Return (X, Y) of the center of cell containing provided text 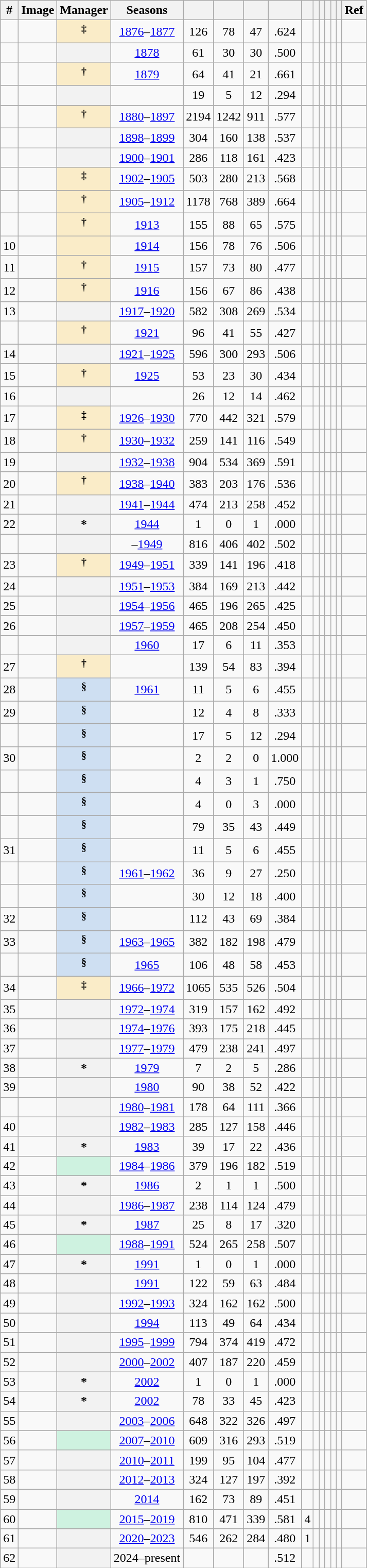
794 (199, 1342)
16 (9, 397)
1980–1981 (147, 1107)
60 (9, 1519)
124 (256, 1205)
218 (256, 1029)
34 (9, 988)
1926–1930 (147, 418)
609 (199, 1440)
241 (256, 1048)
321 (256, 418)
1915 (147, 267)
379 (199, 1166)
197 (256, 1479)
911 (256, 116)
62 (9, 1558)
904 (199, 462)
.450 (285, 625)
.449 (285, 827)
1242 (229, 116)
419 (256, 1342)
Manager (84, 10)
1930–1932 (147, 441)
286 (199, 158)
535 (229, 988)
300 (229, 354)
474 (199, 505)
.472 (285, 1342)
374 (229, 1342)
1913 (147, 225)
.750 (285, 781)
Ref (354, 10)
20 (9, 483)
44 (9, 1205)
402 (256, 544)
.436 (285, 1146)
79 (199, 827)
.536 (285, 483)
88 (229, 225)
524 (199, 1245)
160 (229, 138)
.445 (285, 1029)
389 (256, 202)
169 (229, 586)
322 (229, 1421)
262 (229, 1539)
113 (199, 1323)
.333 (285, 713)
1905–1912 (147, 202)
1961 (147, 689)
106 (199, 965)
596 (199, 354)
28 (9, 689)
.422 (285, 1087)
.438 (285, 291)
1898–1899 (147, 138)
816 (199, 544)
1916 (147, 291)
96 (199, 333)
1941–1944 (147, 505)
175 (229, 1029)
.549 (285, 441)
.579 (285, 418)
178 (199, 1107)
.664 (285, 202)
1917–1920 (147, 312)
111 (256, 1107)
254 (256, 625)
.366 (285, 1107)
648 (199, 1421)
1954–1956 (147, 606)
304 (199, 138)
2015–2019 (147, 1519)
32 (9, 919)
80 (256, 267)
1986–1987 (147, 1205)
24 (9, 586)
# (9, 10)
2014 (147, 1499)
1960 (147, 645)
1925 (147, 375)
.394 (285, 667)
.453 (285, 965)
.484 (285, 1284)
471 (229, 1519)
406 (229, 544)
280 (229, 179)
1879 (147, 74)
.575 (285, 225)
1983 (147, 1146)
2012–2013 (147, 1479)
319 (199, 1009)
13 (9, 312)
112 (199, 919)
138 (256, 138)
2000–2002 (147, 1362)
1878 (147, 53)
526 (256, 988)
40 (9, 1127)
95 (229, 1460)
2194 (199, 116)
1921–1925 (147, 354)
1178 (199, 202)
1902–1905 (147, 179)
67 (229, 291)
122 (199, 1284)
.492 (285, 1009)
.320 (285, 1225)
76 (256, 246)
208 (229, 625)
1995–1999 (147, 1342)
1880–1897 (147, 116)
768 (229, 202)
.452 (285, 505)
.442 (285, 586)
1938–1940 (147, 483)
269 (256, 312)
203 (229, 483)
442 (229, 418)
.624 (285, 32)
.286 (285, 1068)
1984–1986 (147, 1166)
.534 (285, 312)
86 (256, 291)
259 (199, 441)
308 (229, 312)
1982–1983 (147, 1127)
46 (9, 1245)
1986 (147, 1185)
382 (199, 942)
1965 (147, 965)
.384 (285, 919)
.418 (285, 566)
7 (199, 1068)
Seasons (147, 10)
50 (9, 1323)
51 (9, 1342)
582 (199, 312)
503 (199, 179)
1963–1965 (147, 942)
2020–2023 (147, 1539)
1977–1979 (147, 1048)
383 (199, 483)
.502 (285, 544)
1961–1962 (147, 874)
1980 (147, 1087)
1065 (199, 988)
90 (199, 1087)
69 (256, 919)
1932–1938 (147, 462)
.504 (285, 988)
126 (199, 32)
199 (199, 1460)
139 (199, 667)
1966–1972 (147, 988)
.459 (285, 1362)
10 (9, 246)
393 (199, 1029)
161 (256, 158)
37 (9, 1048)
1988–1991 (147, 1245)
176 (256, 483)
1957–1959 (147, 625)
285 (199, 1127)
.353 (285, 645)
2024–present (147, 1558)
.462 (285, 397)
546 (199, 1539)
.568 (285, 179)
2003–2006 (147, 1421)
116 (256, 441)
326 (256, 1421)
220 (256, 1362)
.400 (285, 896)
.451 (285, 1499)
104 (256, 1460)
198 (256, 942)
118 (229, 158)
284 (256, 1539)
.446 (285, 1127)
.581 (285, 1519)
1949–1951 (147, 566)
89 (256, 1499)
1.000 (285, 758)
.512 (285, 1558)
1900–1901 (147, 158)
1914 (147, 246)
1979 (147, 1068)
42 (9, 1166)
155 (199, 225)
1944 (147, 524)
1876–1877 (147, 32)
.250 (285, 874)
1921 (147, 333)
.480 (285, 1539)
–1949 (147, 544)
1974–1976 (147, 1029)
2010–2011 (147, 1460)
479 (199, 1048)
1987 (147, 1225)
1992–1993 (147, 1303)
.427 (285, 333)
810 (199, 1519)
1972–1974 (147, 1009)
.591 (285, 462)
384 (199, 586)
29 (9, 713)
187 (229, 1362)
1994 (147, 1323)
114 (229, 1205)
2007–2010 (147, 1440)
65 (256, 225)
15 (9, 375)
.392 (285, 1479)
158 (256, 1127)
.425 (285, 606)
.577 (285, 116)
534 (229, 462)
316 (229, 1440)
Image (38, 10)
.661 (285, 74)
.537 (285, 138)
63 (256, 1284)
31 (9, 850)
56 (9, 1440)
83 (256, 667)
.507 (285, 1245)
1951–1953 (147, 586)
57 (9, 1460)
369 (256, 462)
770 (199, 418)
407 (199, 1362)
9 (229, 874)
